Capture the cell that displays the provided text and extract its [X, Y] central coordinate. 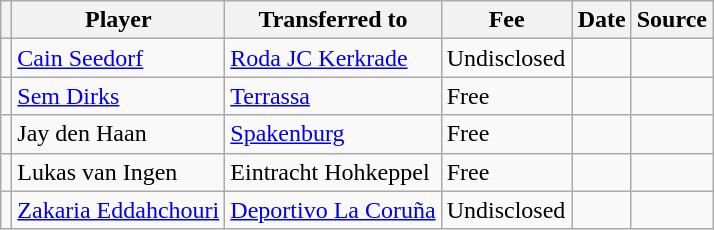
Lukas van Ingen [118, 172]
Roda JC Kerkrade [333, 58]
Spakenburg [333, 134]
Fee [506, 20]
Sem Dirks [118, 96]
Date [602, 20]
Cain Seedorf [118, 58]
Eintracht Hohkeppel [333, 172]
Zakaria Eddahchouri [118, 210]
Jay den Haan [118, 134]
Transferred to [333, 20]
Source [672, 20]
Terrassa [333, 96]
Deportivo La Coruña [333, 210]
Player [118, 20]
